Search for the cell housing the specified text and yield its (X, Y) center coordinate. 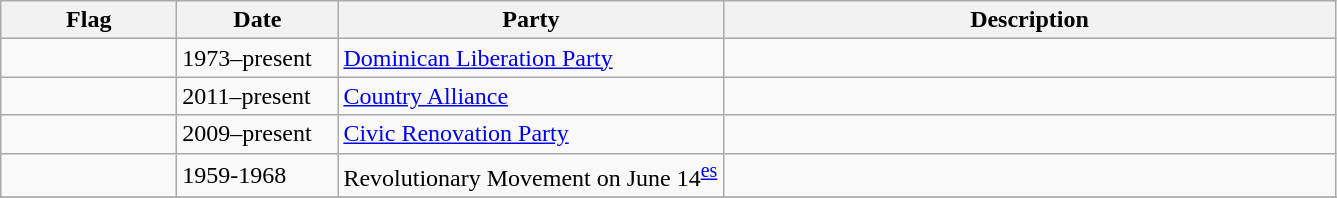
2009–present (258, 134)
Description (1030, 20)
Dominican Liberation Party (531, 58)
Country Alliance (531, 96)
Date (258, 20)
Party (531, 20)
Revolutionary Movement on June 14es (531, 176)
1973–present (258, 58)
Flag (89, 20)
Civic Renovation Party (531, 134)
1959-1968 (258, 176)
2011–present (258, 96)
